Detect which cell encompasses the target text, then output its [x, y] center coordinate. 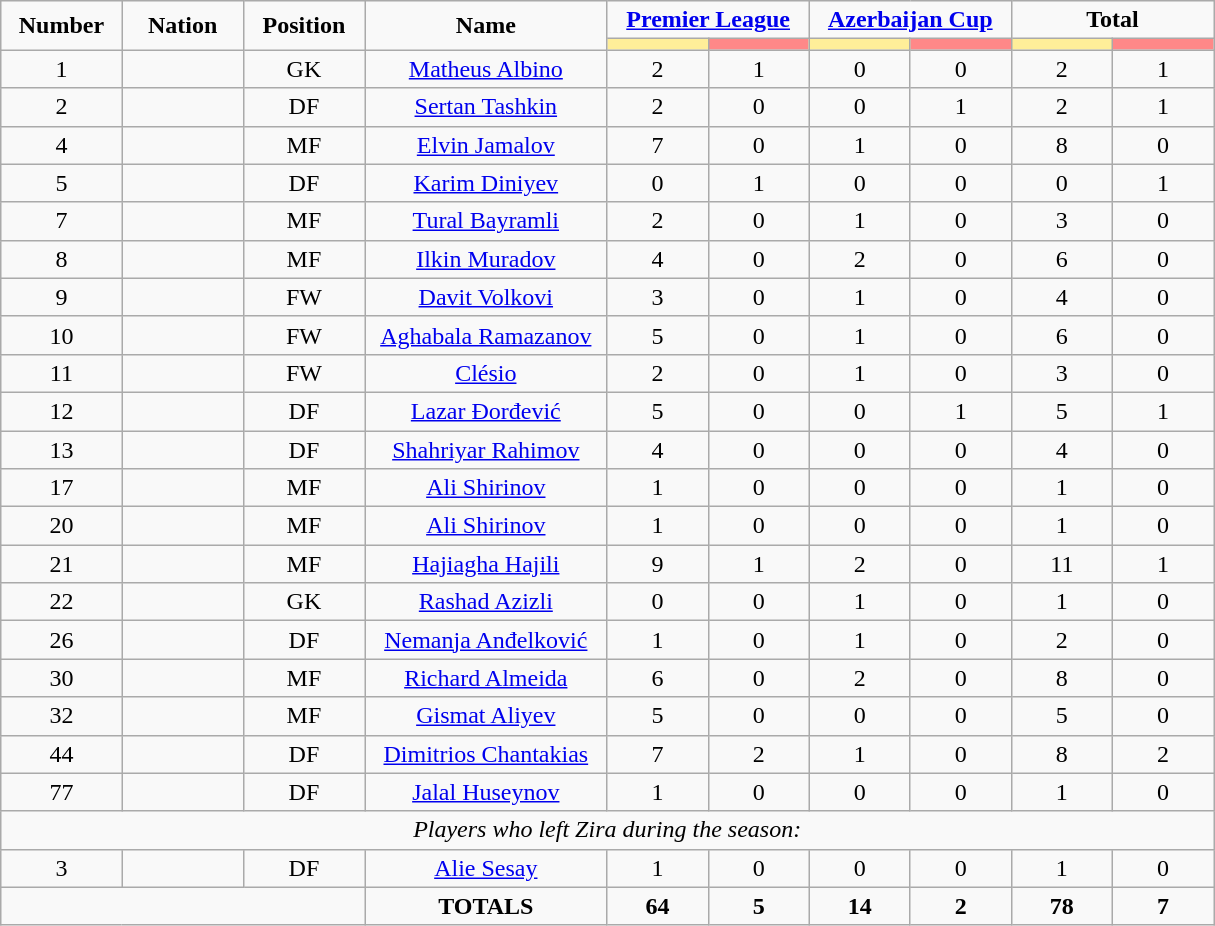
30 [62, 678]
Elvin Jamalov [486, 145]
Position [304, 26]
Number [62, 26]
Premier League [708, 20]
10 [62, 335]
Sertan Tashkin [486, 107]
32 [62, 716]
Alie Sesay [486, 868]
Dimitrios Chantakias [486, 754]
Davit Volkovi [486, 297]
TOTALS [486, 906]
78 [1062, 906]
Gismat Aliyev [486, 716]
21 [62, 564]
Matheus Albino [486, 69]
22 [62, 602]
Nemanja Anđelković [486, 640]
Clésio [486, 373]
Aghabala Ramazanov [486, 335]
44 [62, 754]
Name [486, 26]
Richard Almeida [486, 678]
20 [62, 526]
77 [62, 792]
17 [62, 488]
Nation [182, 26]
Rashad Azizli [486, 602]
26 [62, 640]
Lazar Đorđević [486, 411]
Total [1112, 20]
12 [62, 411]
13 [62, 449]
14 [860, 906]
Azerbaijan Cup [910, 20]
Karim Diniyev [486, 183]
64 [658, 906]
Shahriyar Rahimov [486, 449]
Hajiagha Hajili [486, 564]
Players who left Zira during the season: [608, 830]
Jalal Huseynov [486, 792]
Tural Bayramli [486, 221]
Ilkin Muradov [486, 259]
